Pinpoint the cell where the given text exists, returning its (X, Y) midpoint coordinate. 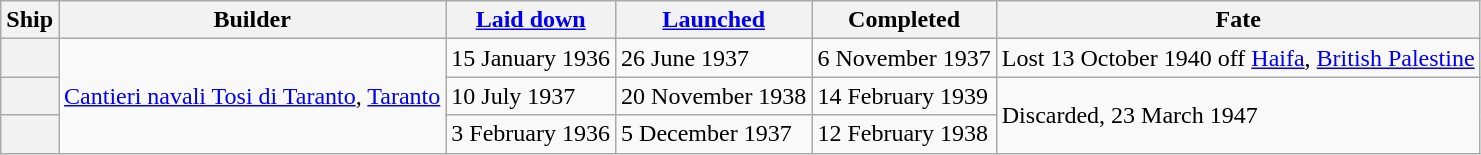
Fate (1238, 20)
Laid down (531, 20)
Lost 13 October 1940 off Haifa, British Palestine (1238, 58)
14 February 1939 (904, 96)
Discarded, 23 March 1947 (1238, 115)
Launched (714, 20)
12 February 1938 (904, 134)
26 June 1937 (714, 58)
20 November 1938 (714, 96)
Builder (252, 20)
5 December 1937 (714, 134)
Cantieri navali Tosi di Taranto, Taranto (252, 96)
10 July 1937 (531, 96)
3 February 1936 (531, 134)
Completed (904, 20)
6 November 1937 (904, 58)
15 January 1936 (531, 58)
Ship (30, 20)
